Identify which cell holds the provided text, then report its (X, Y) central coordinate. 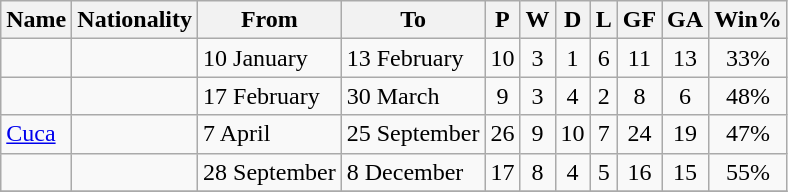
13 February (413, 58)
48% (748, 96)
GF (639, 20)
From (270, 20)
7 April (270, 134)
5 (604, 172)
47% (748, 134)
26 (502, 134)
P (502, 20)
10 January (270, 58)
Name (36, 20)
2 (604, 96)
17 (502, 172)
1 (572, 58)
15 (686, 172)
To (413, 20)
55% (748, 172)
Win% (748, 20)
30 March (413, 96)
25 September (413, 134)
D (572, 20)
33% (748, 58)
GA (686, 20)
16 (639, 172)
W (538, 20)
19 (686, 134)
7 (604, 134)
Cuca (36, 134)
24 (639, 134)
L (604, 20)
13 (686, 58)
Nationality (135, 20)
8 December (413, 172)
11 (639, 58)
17 February (270, 96)
28 September (270, 172)
